Detect which cell encompasses the target text, then output its [x, y] center coordinate. 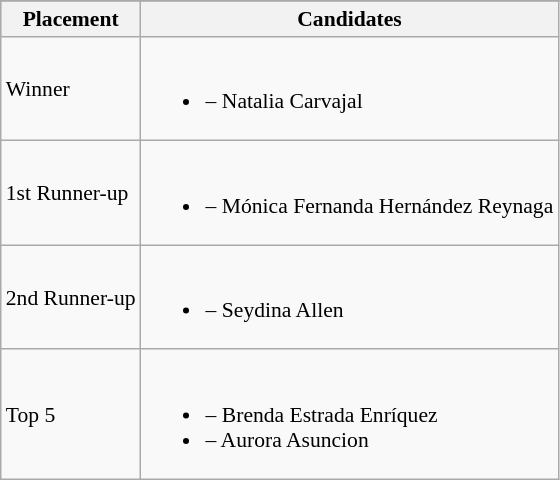
– Seydina Allen [350, 297]
Candidates [350, 19]
Winner [71, 89]
– Brenda Estrada Enríquez – Aurora Asuncion [350, 415]
1st Runner-up [71, 193]
Placement [71, 19]
– Mónica Fernanda Hernández Reynaga [350, 193]
Top 5 [71, 415]
2nd Runner-up [71, 297]
– Natalia Carvajal [350, 89]
